Search for the cell housing the specified text and yield its [x, y] center coordinate. 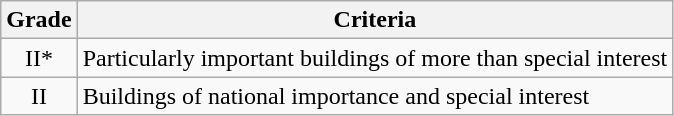
Particularly important buildings of more than special interest [375, 58]
Criteria [375, 20]
II [39, 96]
Grade [39, 20]
Buildings of national importance and special interest [375, 96]
II* [39, 58]
